Extract the [X, Y] coordinate from the center of the cell holding the provided text.  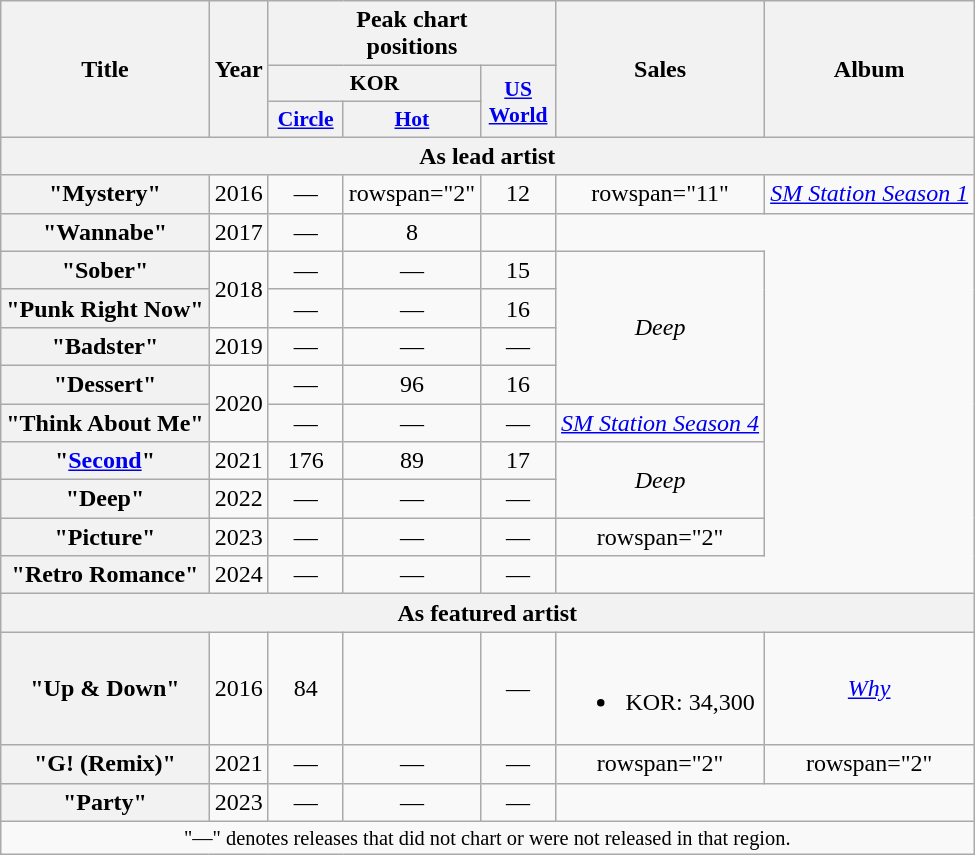
17 [518, 461]
"G! (Remix)" [105, 764]
Circle [306, 119]
"Up & Down" [105, 688]
12 [518, 194]
Title [105, 69]
Why [870, 688]
89 [412, 461]
Sales [660, 69]
Hot [412, 119]
15 [518, 270]
"Party" [105, 802]
2019 [238, 346]
176 [306, 461]
"—" denotes releases that did not chart or were not released in that region. [488, 838]
2017 [238, 232]
rowspan="11" [660, 194]
"Wannabe" [105, 232]
"Punk Right Now" [105, 308]
Peak chartpositions [412, 34]
2020 [238, 403]
96 [412, 384]
KOR: 34,300 [660, 688]
"Second" [105, 461]
"Mystery" [105, 194]
2018 [238, 289]
84 [306, 688]
KOR [374, 84]
"Dessert" [105, 384]
Year [238, 69]
Album [870, 69]
As lead artist [488, 156]
2024 [238, 575]
SM Station Season 4 [660, 423]
"Picture" [105, 537]
2022 [238, 499]
"Retro Romance" [105, 575]
"Deep" [105, 499]
USWorld [518, 102]
8 [412, 232]
SM Station Season 1 [870, 194]
"Badster" [105, 346]
"Sober" [105, 270]
As featured artist [488, 613]
"Think About Me" [105, 423]
